Search for the cell housing the specified text and yield its (X, Y) center coordinate. 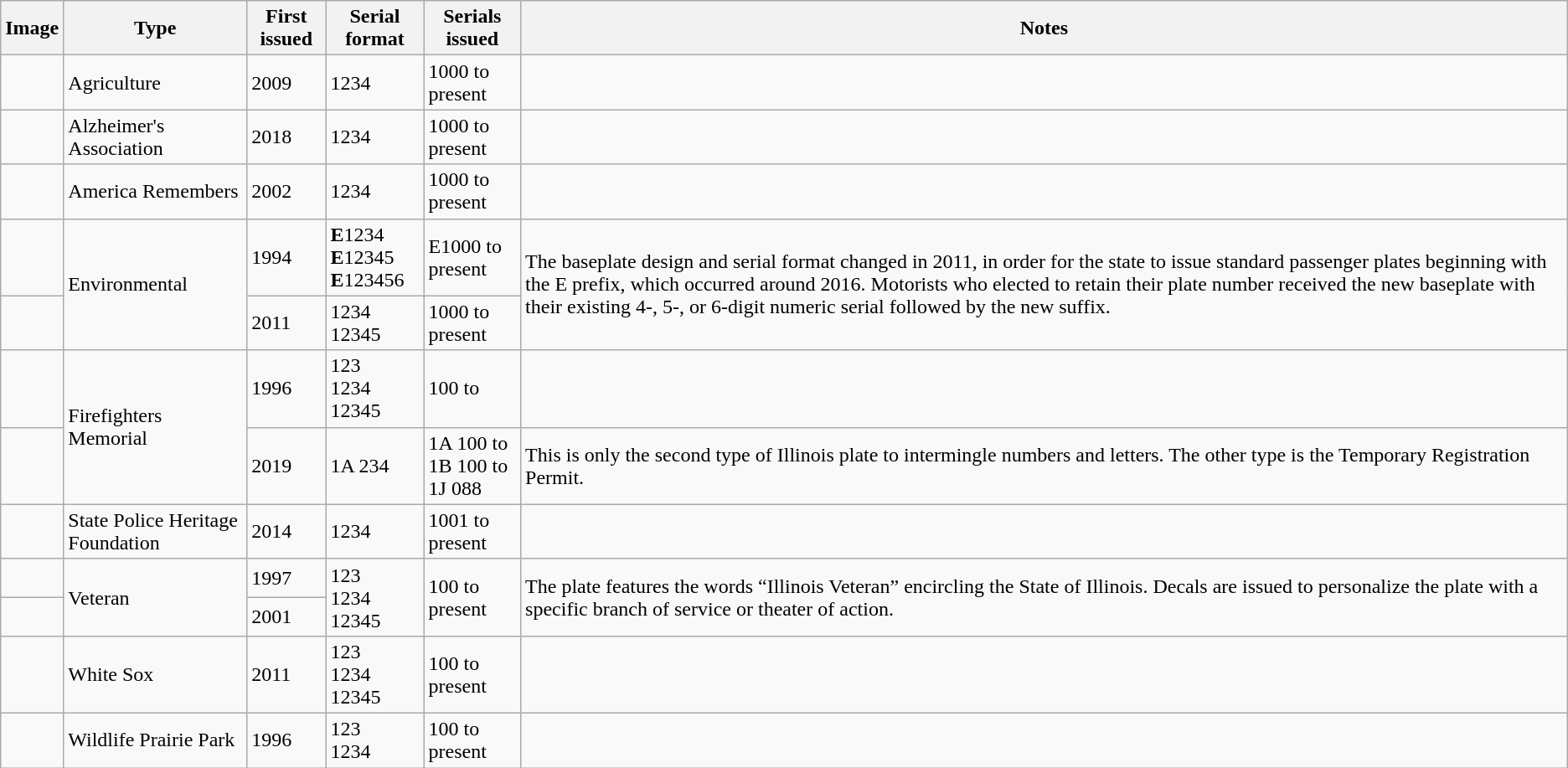
2018 (286, 137)
Veteran (156, 597)
E1234E12345E123456 (375, 257)
Serial format (375, 28)
2002 (286, 191)
1A 100 to 1B 100 to 1J 088 (472, 466)
1234 12345 (375, 323)
America Remembers (156, 191)
Firefighters Memorial (156, 427)
100 to (472, 389)
1A 234 (375, 466)
Alzheimer's Association (156, 137)
2001 (286, 616)
Image (32, 28)
2009 (286, 82)
State Police Heritage Foundation (156, 531)
123 1234 (375, 740)
1001 to present (472, 531)
Environmental (156, 285)
Serials issued (472, 28)
First issued (286, 28)
White Sox (156, 674)
This is only the second type of Illinois plate to intermingle numbers and letters. The other type is the Temporary Registration Permit. (1044, 466)
E1000 to present (472, 257)
Wildlife Prairie Park (156, 740)
2019 (286, 466)
1994 (286, 257)
1997 (286, 578)
2014 (286, 531)
Agriculture (156, 82)
Notes (1044, 28)
Type (156, 28)
